Provide the (X, Y) coordinate of the cell's center where the given text is located.  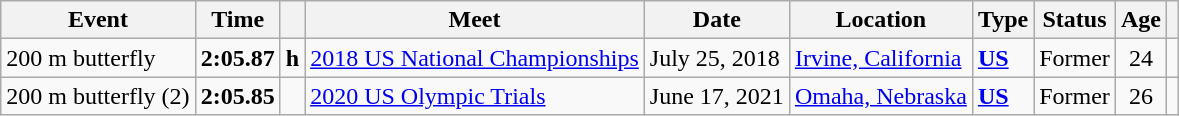
Location (880, 20)
200 m butterfly (2) (98, 96)
June 17, 2021 (716, 96)
Time (238, 20)
2020 US Olympic Trials (475, 96)
July 25, 2018 (716, 58)
24 (1140, 58)
Irvine, California (880, 58)
Omaha, Nebraska (880, 96)
Type (1002, 20)
Status (1075, 20)
Meet (475, 20)
200 m butterfly (98, 58)
2018 US National Championships (475, 58)
2:05.87 (238, 58)
Date (716, 20)
26 (1140, 96)
2:05.85 (238, 96)
Age (1140, 20)
Event (98, 20)
h (292, 58)
